From the cell containing the given text, extract its center point as [X, Y] coordinate. 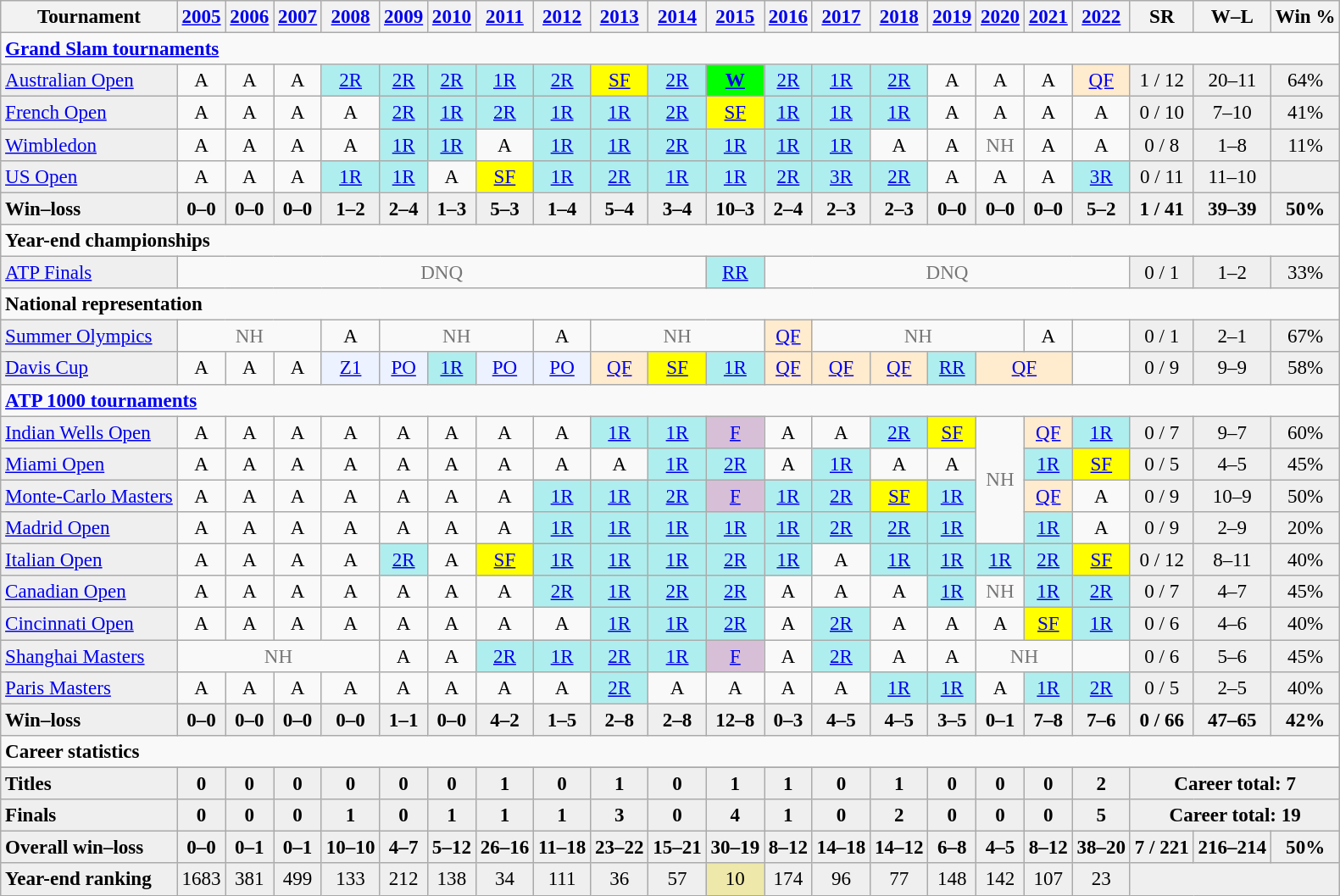
20–11 [1232, 81]
148 [953, 880]
10–10 [350, 848]
5–6 [1232, 656]
96 [841, 880]
3 [620, 815]
2013 [620, 17]
Career total: 7 [1234, 784]
6–8 [953, 848]
2021 [1048, 17]
47–65 [1232, 720]
Davis Cup [89, 369]
11% [1305, 145]
5–4 [620, 209]
7–10 [1232, 113]
Shanghai Masters [89, 656]
10–9 [1232, 496]
1683 [202, 880]
ATP Finals [89, 273]
W [735, 81]
2005 [202, 17]
12–8 [735, 720]
Win % [1305, 17]
58% [1305, 369]
2006 [249, 17]
14–18 [841, 848]
Paris Masters [89, 688]
212 [403, 880]
9–7 [1232, 432]
Tournament [89, 17]
7–8 [1048, 720]
26–16 [504, 848]
499 [298, 880]
Grand Slam tournaments [670, 49]
10–3 [735, 209]
39–39 [1232, 209]
Year-end ranking [89, 880]
0 / 10 [1161, 113]
67% [1305, 337]
23–22 [620, 848]
14–12 [899, 848]
133 [350, 880]
Madrid Open [89, 528]
Career statistics [670, 752]
1–3 [453, 209]
1 / 12 [1161, 81]
W–L [1232, 17]
216–214 [1232, 848]
5–2 [1101, 209]
Australian Open [89, 81]
23 [1101, 880]
0 / 66 [1161, 720]
Titles [89, 784]
2010 [453, 17]
2020 [1000, 17]
20% [1305, 528]
107 [1048, 880]
15–21 [677, 848]
138 [453, 880]
2018 [899, 17]
0 / 12 [1161, 560]
2–9 [1232, 528]
42% [1305, 720]
4–2 [504, 720]
4 [735, 815]
1–8 [1232, 145]
2015 [735, 17]
33% [1305, 273]
Overall win–loss [89, 848]
4–6 [1232, 624]
7–6 [1101, 720]
Canadian Open [89, 592]
77 [899, 880]
Z1 [350, 369]
National representation [670, 304]
Career total: 19 [1234, 815]
1–5 [563, 720]
Monte-Carlo Masters [89, 496]
Indian Wells Open [89, 432]
60% [1305, 432]
34 [504, 880]
174 [788, 880]
64% [1305, 81]
2016 [788, 17]
30–19 [735, 848]
5 [1101, 815]
Cincinnati Open [89, 624]
Italian Open [89, 560]
Year-end championships [670, 241]
38–20 [1101, 848]
9–9 [1232, 369]
2019 [953, 17]
5–3 [504, 209]
Wimbledon [89, 145]
111 [563, 880]
10 [735, 880]
41% [1305, 113]
36 [620, 880]
8–11 [1232, 560]
3–5 [953, 720]
1 / 41 [1161, 209]
57 [677, 880]
Summer Olympics [89, 337]
1–1 [403, 720]
Finals [89, 815]
2011 [504, 17]
Miami Open [89, 465]
2017 [841, 17]
ATP 1000 tournaments [670, 400]
2009 [403, 17]
0 / 8 [1161, 145]
0 / 11 [1161, 177]
US Open [89, 177]
381 [249, 880]
2008 [350, 17]
7 / 221 [1161, 848]
2007 [298, 17]
1–4 [563, 209]
142 [1000, 880]
0–3 [788, 720]
2012 [563, 17]
11–18 [563, 848]
2022 [1101, 17]
2–1 [1232, 337]
5–12 [453, 848]
SR [1161, 17]
2014 [677, 17]
11–10 [1232, 177]
3–4 [677, 209]
French Open [89, 113]
2–5 [1232, 688]
